Detect which cell encompasses the target text, then output its (x, y) center coordinate. 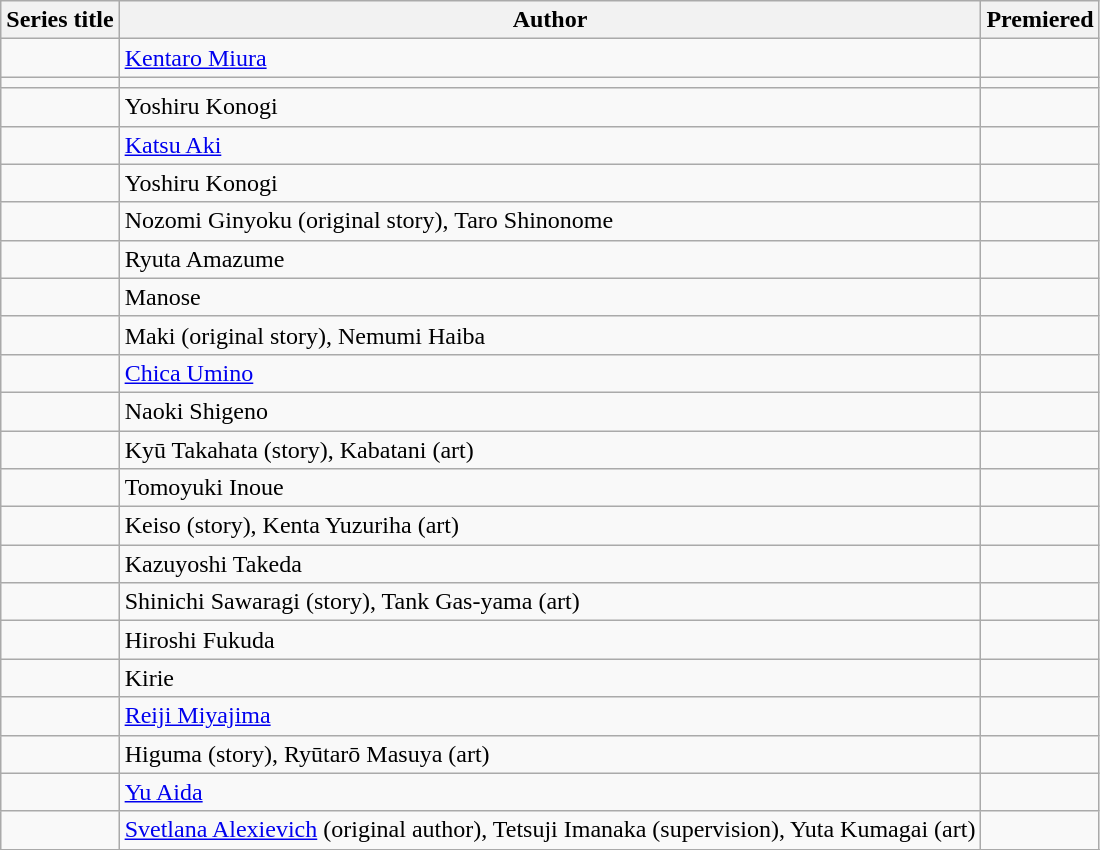
Hiroshi Fukuda (550, 640)
Kirie (550, 678)
Kyū Takahata (story), Kabatani (art) (550, 449)
Keiso (story), Kenta Yuzuriha (art) (550, 526)
Premiered (1040, 20)
Chica Umino (550, 373)
Series title (60, 20)
Nozomi Ginyoku (original story), Taro Shinonome (550, 221)
Kazuyoshi Takeda (550, 564)
Katsu Aki (550, 145)
Reiji Miyajima (550, 716)
Naoki Shigeno (550, 411)
Author (550, 20)
Higuma (story), Ryūtarō Masuya (art) (550, 754)
Tomoyuki Inoue (550, 488)
Manose (550, 297)
Ryuta Amazume (550, 259)
Shinichi Sawaragi (story), Tank Gas-yama (art) (550, 602)
Maki (original story), Nemumi Haiba (550, 335)
Kentaro Miura (550, 58)
Svetlana Alexievich (original author), Tetsuji Imanaka (supervision), Yuta Kumagai (art) (550, 830)
Yu Aida (550, 792)
